Capture the cell that displays the provided text and extract its (X, Y) central coordinate. 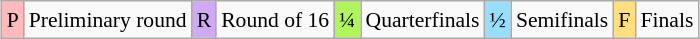
Quarterfinals (422, 20)
¼ (347, 20)
P (13, 20)
Preliminary round (108, 20)
Finals (666, 20)
R (204, 20)
F (624, 20)
½ (498, 20)
Round of 16 (275, 20)
Semifinals (562, 20)
